From the cell containing the given text, extract its center point as (X, Y) coordinate. 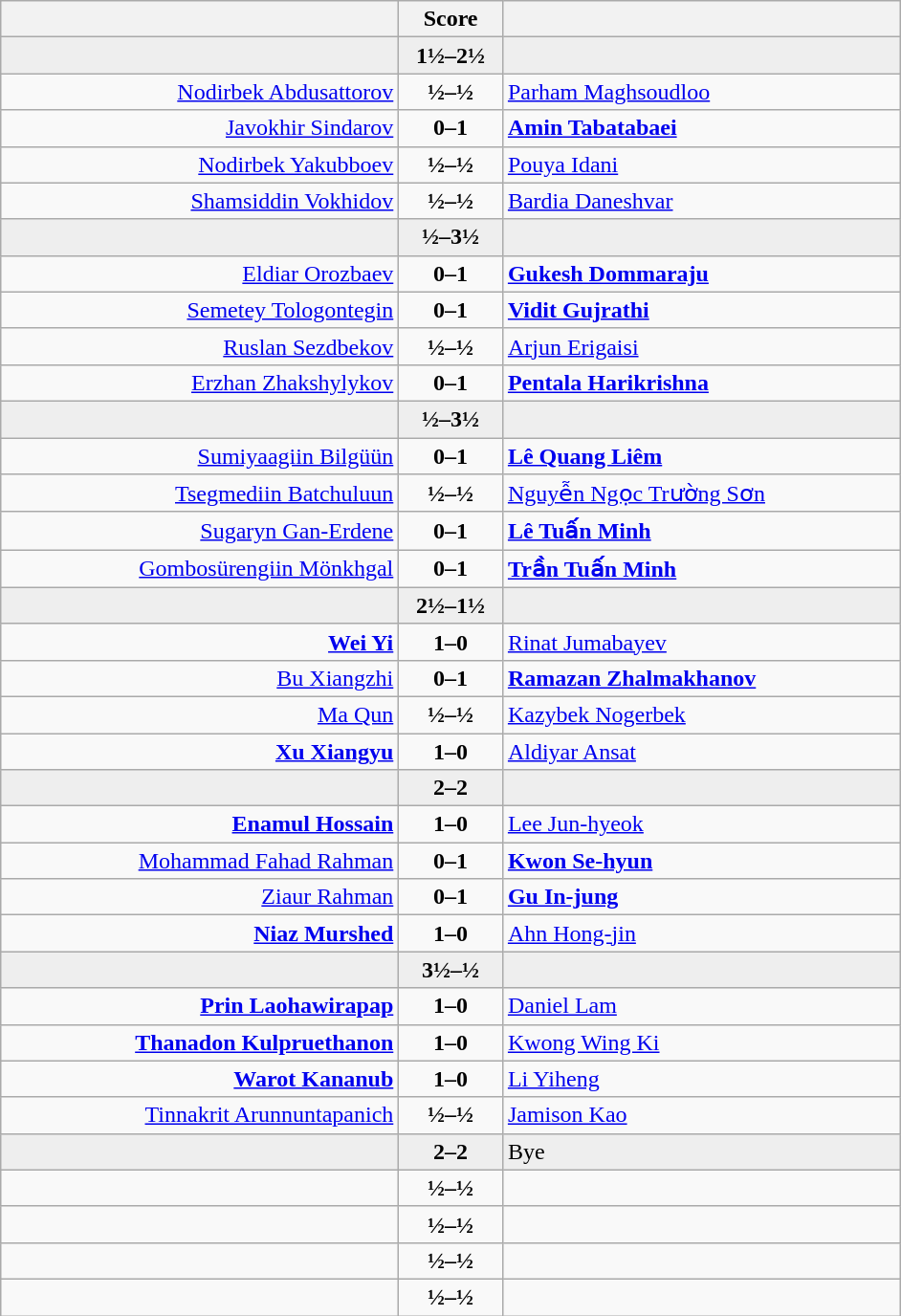
Lee Jun-hyeok (701, 824)
Bardia Daneshvar (701, 201)
Erzhan Zhakshylykov (200, 383)
Ahn Hong-jin (701, 933)
Pouya Idani (701, 164)
Kazybek Nogerbek (701, 714)
Jamison Kao (701, 1115)
Nguyễn Ngọc Trường Sơn (701, 493)
2½–1½ (451, 605)
Nodirbek Abdusattorov (200, 92)
Thanadon Kulpruethanon (200, 1042)
Wei Yi (200, 642)
Pentala Harikrishna (701, 383)
Ramazan Zhalmakhanov (701, 678)
Sumiyaagiin Bilgüün (200, 456)
Lê Quang Liêm (701, 456)
Kwon Se-hyun (701, 861)
Ruslan Sezdbekov (200, 346)
Rinat Jumabayev (701, 642)
Prin Laohawirapap (200, 1006)
Ziaur Rahman (200, 897)
Semetey Tologontegin (200, 310)
Lê Tuấn Minh (701, 531)
Ma Qun (200, 714)
Daniel Lam (701, 1006)
Shamsiddin Vokhidov (200, 201)
Aldiyar Ansat (701, 751)
Arjun Erigaisi (701, 346)
Score (451, 19)
Gukesh Dommaraju (701, 274)
Kwong Wing Ki (701, 1042)
Nodirbek Yakubboev (200, 164)
Gu In-jung (701, 897)
3½–½ (451, 970)
Eldiar Orozbaev (200, 274)
Vidit Gujrathi (701, 310)
Li Yiheng (701, 1079)
Niaz Murshed (200, 933)
Tinnakrit Arunnuntapanich (200, 1115)
Xu Xiangyu (200, 751)
Enamul Hossain (200, 824)
Parham Maghsoudloo (701, 92)
Sugaryn Gan-Erdene (200, 531)
Bu Xiangzhi (200, 678)
Amin Tabatabaei (701, 128)
Javokhir Sindarov (200, 128)
Bye (701, 1151)
Trần Tuấn Minh (701, 569)
Mohammad Fahad Rahman (200, 861)
1½–2½ (451, 55)
Warot Kananub (200, 1079)
Gombosürengiin Mönkhgal (200, 569)
Tsegmediin Batchuluun (200, 493)
